For the text-containing cell, return its midpoint in [X, Y] coordinate format. 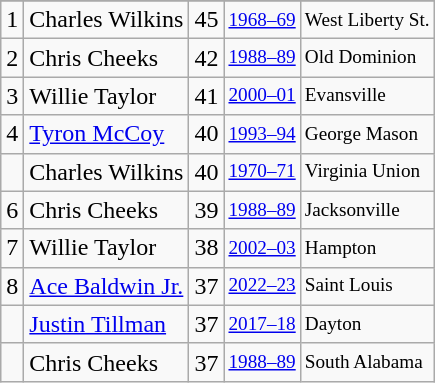
Hampton [367, 248]
41 [206, 96]
6 [12, 210]
2002–03 [262, 248]
2017–18 [262, 324]
39 [206, 210]
South Alabama [367, 362]
1993–94 [262, 134]
Tyron McCoy [106, 134]
8 [12, 286]
Jacksonville [367, 210]
West Liberty St. [367, 20]
Evansville [367, 96]
Virginia Union [367, 172]
4 [12, 134]
Ace Baldwin Jr. [106, 286]
1968–69 [262, 20]
1 [12, 20]
38 [206, 248]
1970–71 [262, 172]
2000–01 [262, 96]
3 [12, 96]
Old Dominion [367, 58]
Justin Tillman [106, 324]
2 [12, 58]
George Mason [367, 134]
Saint Louis [367, 286]
2022–23 [262, 286]
Dayton [367, 324]
42 [206, 58]
7 [12, 248]
45 [206, 20]
